Return the (X, Y) coordinate for the center point of the cell that contains the specified text.  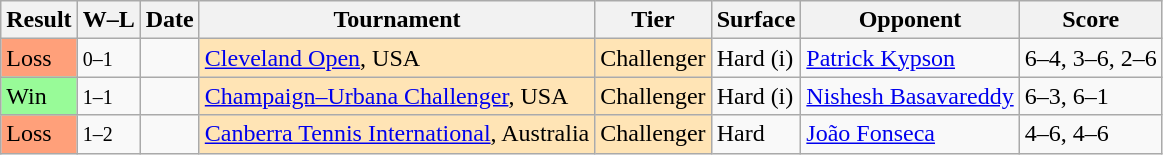
6–3, 6–1 (1090, 96)
Tier (653, 20)
1–1 (108, 96)
W–L (108, 20)
Hard (756, 134)
Canberra Tennis International, Australia (396, 134)
Surface (756, 20)
4–6, 4–6 (1090, 134)
6–4, 3–6, 2–6 (1090, 58)
1–2 (108, 134)
Result (39, 20)
Cleveland Open, USA (396, 58)
Tournament (396, 20)
Opponent (910, 20)
João Fonseca (910, 134)
Score (1090, 20)
Nishesh Basavareddy (910, 96)
0–1 (108, 58)
Patrick Kypson (910, 58)
Win (39, 96)
Champaign–Urbana Challenger, USA (396, 96)
Date (170, 20)
